Output the (X, Y) coordinate of the center of the cell containing the given text.  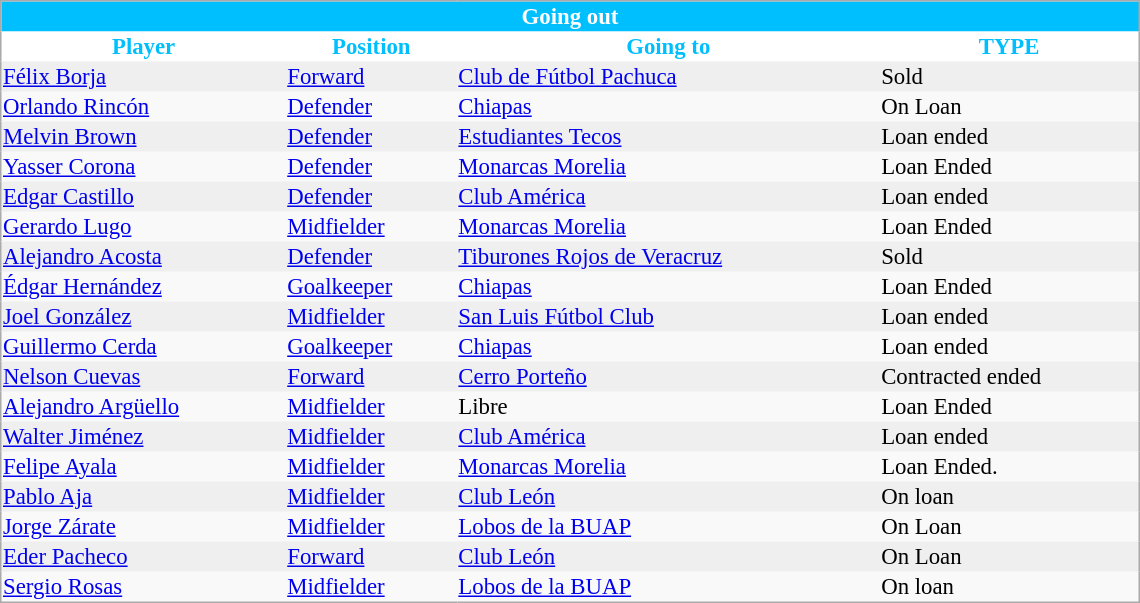
San Luis Fútbol Club (668, 317)
TYPE (1010, 47)
Contracted ended (1010, 377)
Alejandro Acosta (144, 257)
Sergio Rosas (144, 588)
Tiburones Rojos de Veracruz (668, 257)
Player (144, 47)
Position (372, 47)
Libre (668, 407)
Estudiantes Tecos (668, 137)
Nelson Cuevas (144, 377)
Edgar Castillo (144, 197)
Eder Pacheco (144, 557)
Guillermo Cerda (144, 347)
Édgar Hernández (144, 287)
Melvin Brown (144, 137)
Felipe Ayala (144, 467)
Yasser Corona (144, 167)
Jorge Zárate (144, 527)
Orlando Rincón (144, 107)
Loan Ended. (1010, 467)
Going to (668, 47)
Pablo Aja (144, 497)
Joel González (144, 317)
Félix Borja (144, 77)
Going out (570, 16)
Walter Jiménez (144, 437)
Gerardo Lugo (144, 227)
Alejandro Argüello (144, 407)
Club de Fútbol Pachuca (668, 77)
Cerro Porteño (668, 377)
